Identify which cell holds the provided text, then report its (X, Y) central coordinate. 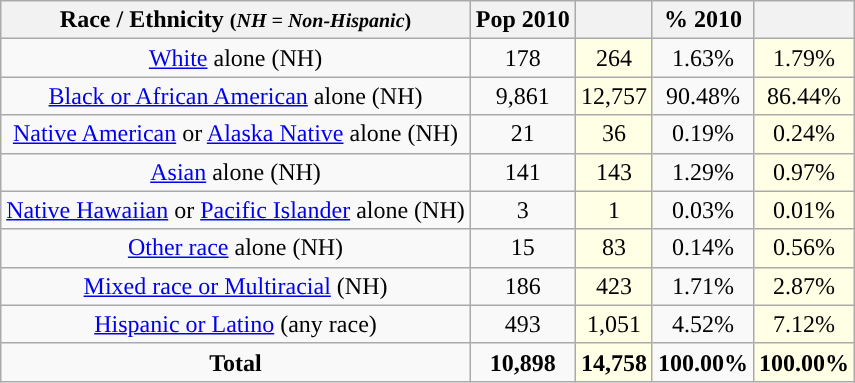
423 (614, 286)
Total (236, 362)
4.52% (702, 324)
Native American or Alaska Native alone (NH) (236, 134)
143 (614, 172)
10,898 (522, 362)
Native Hawaiian or Pacific Islander alone (NH) (236, 210)
7.12% (804, 324)
1.63% (702, 58)
Mixed race or Multiracial (NH) (236, 286)
0.14% (702, 248)
White alone (NH) (236, 58)
1,051 (614, 324)
36 (614, 134)
0.97% (804, 172)
0.24% (804, 134)
14,758 (614, 362)
Black or African American alone (NH) (236, 96)
12,757 (614, 96)
2.87% (804, 286)
90.48% (702, 96)
186 (522, 286)
264 (614, 58)
1 (614, 210)
0.56% (804, 248)
141 (522, 172)
1.71% (702, 286)
% 2010 (702, 20)
493 (522, 324)
0.03% (702, 210)
178 (522, 58)
3 (522, 210)
9,861 (522, 96)
83 (614, 248)
1.29% (702, 172)
0.01% (804, 210)
15 (522, 248)
0.19% (702, 134)
Race / Ethnicity (NH = Non-Hispanic) (236, 20)
1.79% (804, 58)
Hispanic or Latino (any race) (236, 324)
Other race alone (NH) (236, 248)
86.44% (804, 96)
Pop 2010 (522, 20)
21 (522, 134)
Asian alone (NH) (236, 172)
